Determine the [x, y] coordinate at the center of the cell enclosing the given text.  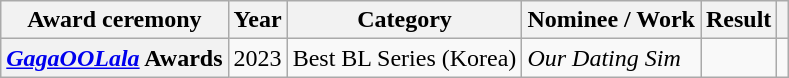
Best BL Series (Korea) [404, 58]
Our Dating Sim [612, 58]
2023 [258, 58]
Award ceremony [114, 20]
Nominee / Work [612, 20]
Year [258, 20]
Result [738, 20]
GagaOOLala Awards [114, 58]
Category [404, 20]
